Pinpoint the cell where the given text exists, returning its (X, Y) midpoint coordinate. 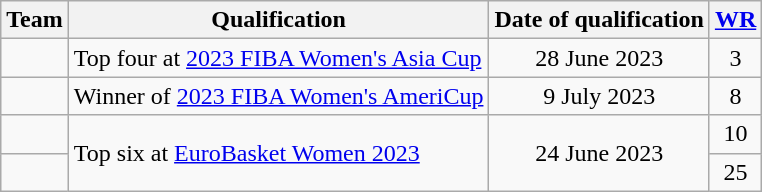
Date of qualification (599, 20)
3 (735, 58)
Winner of 2023 FIBA Women's AmeriCup (278, 96)
Qualification (278, 20)
9 July 2023 (599, 96)
25 (735, 172)
Top six at EuroBasket Women 2023 (278, 153)
Top four at 2023 FIBA Women's Asia Cup (278, 58)
8 (735, 96)
Team (35, 20)
24 June 2023 (599, 153)
28 June 2023 (599, 58)
10 (735, 134)
WR (735, 20)
